Search for the cell housing the specified text and yield its (X, Y) center coordinate. 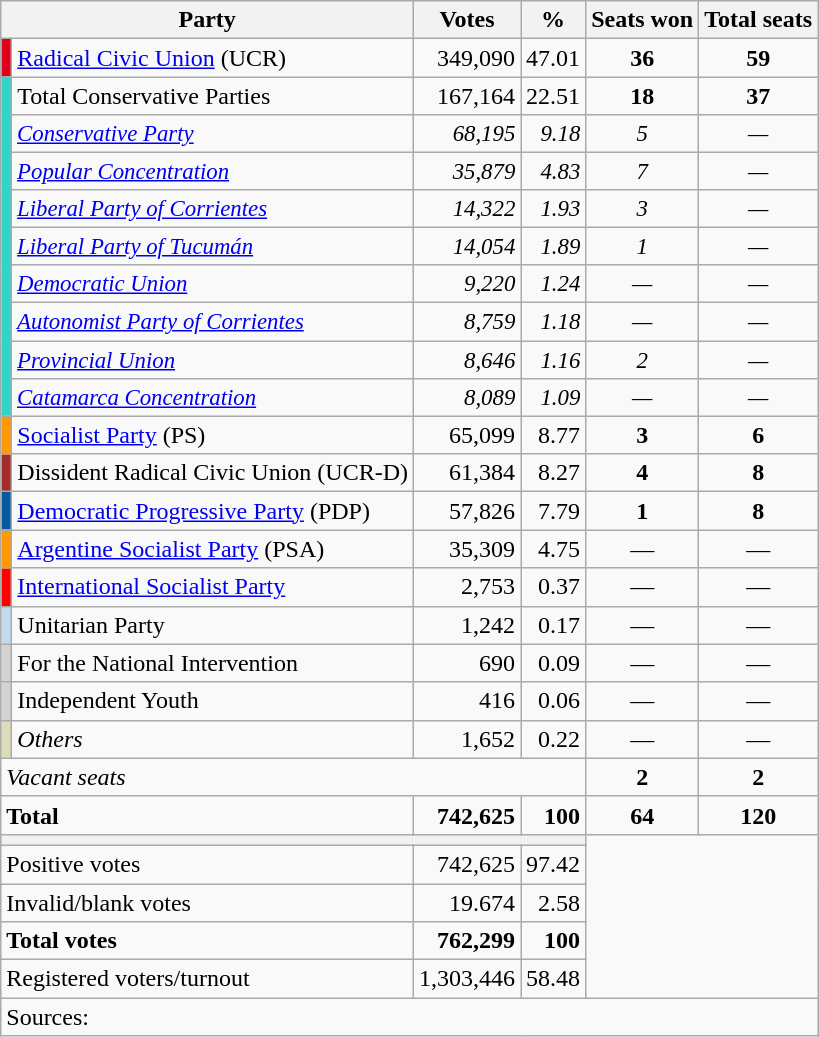
8.77 (554, 435)
1,652 (468, 739)
Democratic Progressive Party (PDP) (213, 511)
Total Conservative Parties (213, 96)
Democratic Union (213, 284)
Autonomist Party of Corrientes (213, 322)
1.24 (554, 284)
1,303,446 (468, 979)
0.17 (554, 625)
9,220 (468, 284)
Socialist Party (PS) (213, 435)
58.48 (554, 979)
5 (642, 134)
7 (642, 172)
14,322 (468, 209)
59 (758, 58)
4.83 (554, 172)
Provincial Union (213, 359)
4.75 (554, 549)
64 (642, 815)
1.93 (554, 209)
7.79 (554, 511)
120 (758, 815)
37 (758, 96)
Popular Concentration (213, 172)
8,759 (468, 322)
Liberal Party of Corrientes (213, 209)
Vacant seats (294, 777)
Others (213, 739)
68,195 (468, 134)
Radical Civic Union (UCR) (213, 58)
0.22 (554, 739)
0.06 (554, 701)
14,054 (468, 247)
Positive votes (208, 864)
18 (642, 96)
1,242 (468, 625)
1.09 (554, 397)
349,090 (468, 58)
1.16 (554, 359)
762,299 (468, 941)
61,384 (468, 473)
Party (208, 20)
35,879 (468, 172)
Invalid/blank votes (208, 903)
8,089 (468, 397)
97.42 (554, 864)
0.37 (554, 587)
Unitarian Party (213, 625)
Registered voters/turnout (208, 979)
Seats won (642, 20)
For the National Intervention (213, 663)
Catamarca Concentration (213, 397)
47.01 (554, 58)
0.09 (554, 663)
Votes (468, 20)
Conservative Party (213, 134)
Liberal Party of Tucumán (213, 247)
6 (758, 435)
416 (468, 701)
22.51 (554, 96)
690 (468, 663)
Dissident Radical Civic Union (UCR-D) (213, 473)
1.89 (554, 247)
1.18 (554, 322)
8,646 (468, 359)
65,099 (468, 435)
Total seats (758, 20)
8.27 (554, 473)
57,826 (468, 511)
International Socialist Party (213, 587)
167,164 (468, 96)
Independent Youth (213, 701)
2,753 (468, 587)
9.18 (554, 134)
% (554, 20)
4 (642, 473)
Argentine Socialist Party (PSA) (213, 549)
19.674 (468, 903)
Sources: (410, 1017)
35,309 (468, 549)
2.58 (554, 903)
36 (642, 58)
Total (208, 815)
Total votes (208, 941)
